Search for the cell housing the specified text and yield its [x, y] center coordinate. 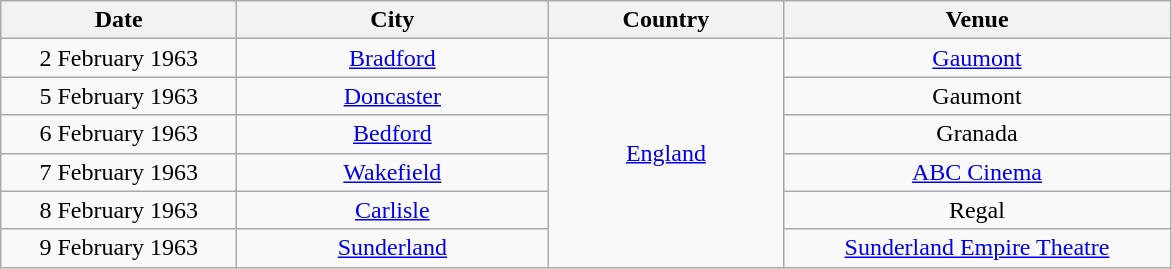
Venue [977, 20]
5 February 1963 [119, 96]
Granada [977, 134]
6 February 1963 [119, 134]
Sunderland [392, 248]
Country [666, 20]
Carlisle [392, 210]
7 February 1963 [119, 172]
Wakefield [392, 172]
9 February 1963 [119, 248]
Bradford [392, 58]
8 February 1963 [119, 210]
City [392, 20]
Sunderland Empire Theatre [977, 248]
Regal [977, 210]
2 February 1963 [119, 58]
Bedford [392, 134]
England [666, 153]
ABC Cinema [977, 172]
Doncaster [392, 96]
Date [119, 20]
